Locate the cell with the specified text and output its (X, Y) center coordinate. 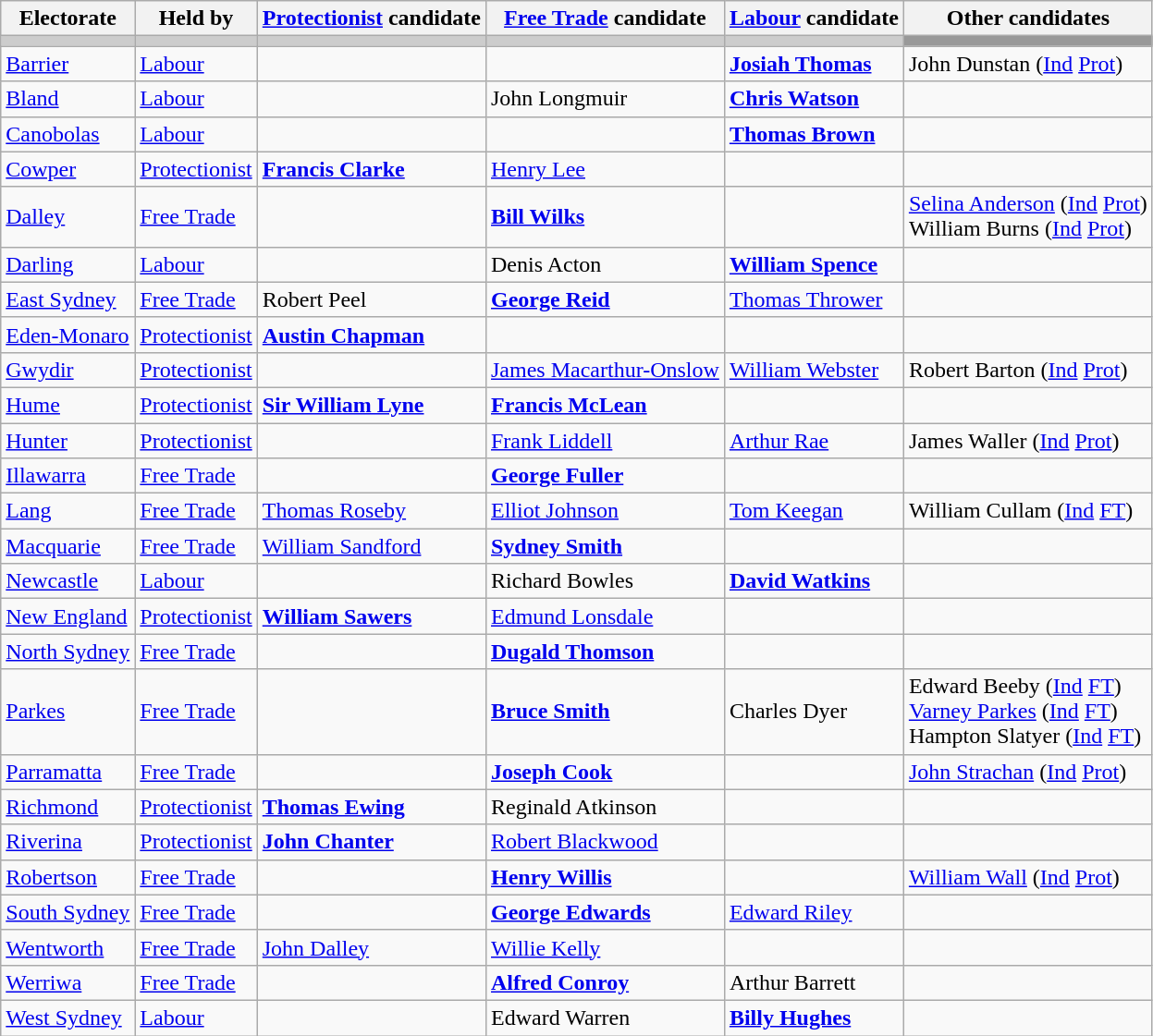
William Sandford (372, 546)
Robertson (68, 877)
Bruce Smith (605, 712)
Henry Willis (605, 877)
Robert Peel (372, 299)
South Sydney (68, 912)
Bland (68, 99)
Hume (68, 405)
Francis McLean (605, 405)
Edward Beeby (Ind FT)Varney Parkes (Ind FT)Hampton Slatyer (Ind FT) (1028, 712)
Free Trade candidate (605, 18)
Francis Clarke (372, 169)
Robert Blackwood (605, 842)
Thomas Ewing (372, 807)
Chris Watson (814, 99)
Tom Keegan (814, 511)
Gwydir (68, 370)
William Sawers (372, 616)
Wentworth (68, 947)
East Sydney (68, 299)
Parramatta (68, 772)
Protectionist candidate (372, 18)
Dugald Thomson (605, 652)
Held by (196, 18)
James Macarthur-Onslow (605, 370)
Dalley (68, 216)
Electorate (68, 18)
Parkes (68, 712)
Canobolas (68, 134)
Sir William Lyne (372, 405)
Werriwa (68, 982)
Austin Chapman (372, 335)
Sydney Smith (605, 546)
Thomas Roseby (372, 511)
Lang (68, 511)
Richmond (68, 807)
Macquarie (68, 546)
William Wall (Ind Prot) (1028, 877)
James Waller (Ind Prot) (1028, 441)
Frank Liddell (605, 441)
George Fuller (605, 476)
Alfred Conroy (605, 982)
Eden-Monaro (68, 335)
Selina Anderson (Ind Prot)William Burns (Ind Prot) (1028, 216)
Illawarra (68, 476)
Robert Barton (Ind Prot) (1028, 370)
Willie Kelly (605, 947)
Edmund Lonsdale (605, 616)
John Chanter (372, 842)
Josiah Thomas (814, 64)
Darling (68, 264)
Arthur Barrett (814, 982)
New England (68, 616)
Bill Wilks (605, 216)
Riverina (68, 842)
John Dunstan (Ind Prot) (1028, 64)
Henry Lee (605, 169)
William Cullam (Ind FT) (1028, 511)
Denis Acton (605, 264)
George Edwards (605, 912)
Newcastle (68, 581)
West Sydney (68, 1018)
Billy Hughes (814, 1018)
Reginald Atkinson (605, 807)
Joseph Cook (605, 772)
John Longmuir (605, 99)
Thomas Thrower (814, 299)
David Watkins (814, 581)
George Reid (605, 299)
North Sydney (68, 652)
John Dalley (372, 947)
Edward Warren (605, 1018)
Thomas Brown (814, 134)
Barrier (68, 64)
Edward Riley (814, 912)
Cowper (68, 169)
Charles Dyer (814, 712)
Elliot Johnson (605, 511)
Labour candidate (814, 18)
Arthur Rae (814, 441)
John Strachan (Ind Prot) (1028, 772)
Hunter (68, 441)
Richard Bowles (605, 581)
William Spence (814, 264)
Other candidates (1028, 18)
William Webster (814, 370)
